Detect which cell encompasses the target text, then output its [X, Y] center coordinate. 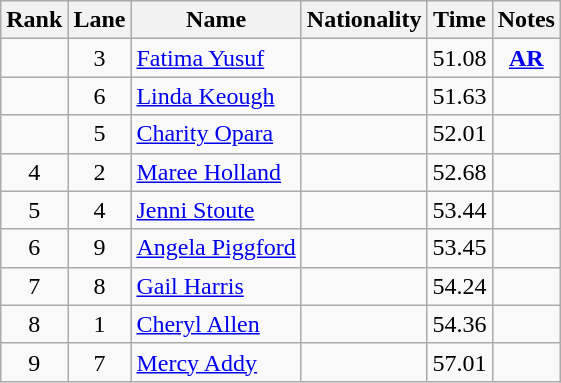
51.08 [460, 58]
Lane [100, 20]
Mercy Addy [216, 362]
Linda Keough [216, 96]
Rank [34, 20]
Name [216, 20]
2 [100, 172]
52.01 [460, 134]
54.24 [460, 286]
Gail Harris [216, 286]
Nationality [364, 20]
Maree Holland [216, 172]
Time [460, 20]
52.68 [460, 172]
AR [526, 58]
3 [100, 58]
1 [100, 324]
Fatima Yusuf [216, 58]
Charity Opara [216, 134]
54.36 [460, 324]
51.63 [460, 96]
Jenni Stoute [216, 210]
Notes [526, 20]
Cheryl Allen [216, 324]
53.44 [460, 210]
57.01 [460, 362]
53.45 [460, 248]
Angela Piggford [216, 248]
